Extract the (X, Y) coordinate from the center of the cell holding the provided text.  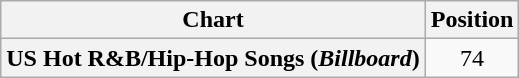
74 (472, 58)
US Hot R&B/Hip-Hop Songs (Billboard) (213, 58)
Chart (213, 20)
Position (472, 20)
